From the cell containing the given text, extract its center point as (x, y) coordinate. 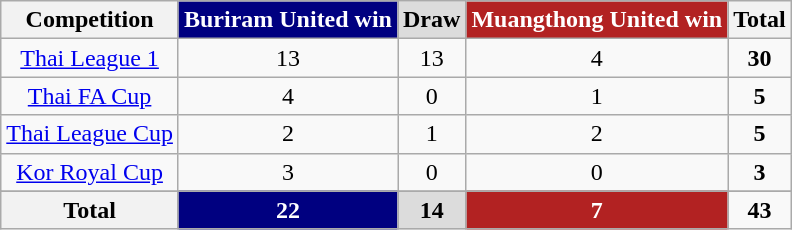
Kor Royal Cup (90, 172)
30 (760, 58)
22 (288, 210)
Competition (90, 20)
Muangthong United win (597, 20)
43 (760, 210)
Draw (432, 20)
Thai League 1 (90, 58)
Thai League Cup (90, 134)
Thai FA Cup (90, 96)
7 (597, 210)
14 (432, 210)
Buriram United win (288, 20)
